Determine the (X, Y) coordinate at the center of the cell enclosing the given text.  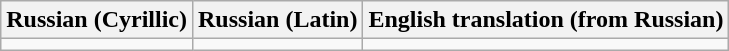
Russian (Cyrillic) (97, 20)
Russian (Latin) (277, 20)
English translation (from Russian) (546, 20)
